Identify which cell holds the provided text, then report its (x, y) central coordinate. 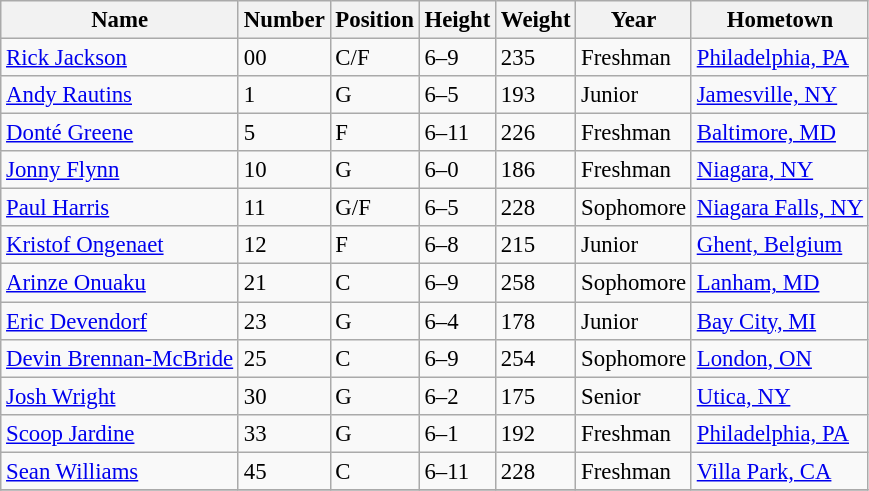
175 (536, 396)
G/F (374, 208)
Sean Williams (120, 471)
11 (284, 208)
Arinze Onuaku (120, 283)
C/F (374, 58)
Hometown (780, 20)
Jonny Flynn (120, 170)
Year (634, 20)
23 (284, 321)
Andy Rautins (120, 95)
235 (536, 58)
6–0 (457, 170)
Josh Wright (120, 396)
00 (284, 58)
Rick Jackson (120, 58)
30 (284, 396)
25 (284, 358)
33 (284, 433)
Kristof Ongenaet (120, 245)
21 (284, 283)
Donté Greene (120, 133)
Bay City, MI (780, 321)
6–1 (457, 433)
Eric Devendorf (120, 321)
193 (536, 95)
Utica, NY (780, 396)
178 (536, 321)
Villa Park, CA (780, 471)
Jamesville, NY (780, 95)
Position (374, 20)
Height (457, 20)
Name (120, 20)
Niagara, NY (780, 170)
192 (536, 433)
Paul Harris (120, 208)
258 (536, 283)
6–4 (457, 321)
Ghent, Belgium (780, 245)
254 (536, 358)
186 (536, 170)
6–2 (457, 396)
226 (536, 133)
London, ON (780, 358)
10 (284, 170)
Baltimore, MD (780, 133)
1 (284, 95)
12 (284, 245)
Lanham, MD (780, 283)
Number (284, 20)
Weight (536, 20)
6–8 (457, 245)
45 (284, 471)
5 (284, 133)
215 (536, 245)
Senior (634, 396)
Scoop Jardine (120, 433)
Devin Brennan-McBride (120, 358)
Niagara Falls, NY (780, 208)
